Capture the cell that displays the provided text and extract its (x, y) central coordinate. 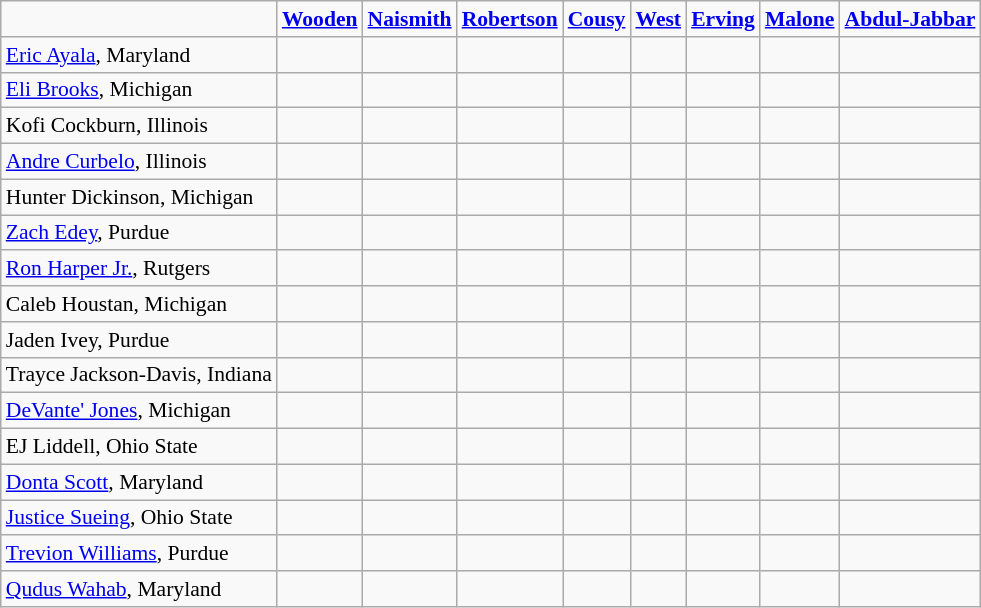
Eli Brooks, Michigan (139, 90)
Robertson (510, 19)
Malone (800, 19)
Andre Curbelo, Illinois (139, 162)
Jaden Ivey, Purdue (139, 340)
Ron Harper Jr., Rutgers (139, 269)
Cousy (597, 19)
Abdul-Jabbar (910, 19)
Wooden (320, 19)
Erving (723, 19)
Hunter Dickinson, Michigan (139, 197)
Trevion Williams, Purdue (139, 554)
Trayce Jackson-Davis, Indiana (139, 375)
EJ Liddell, Ohio State (139, 447)
Naismith (410, 19)
Qudus Wahab, Maryland (139, 589)
Donta Scott, Maryland (139, 482)
Eric Ayala, Maryland (139, 55)
Justice Sueing, Ohio State (139, 518)
Zach Edey, Purdue (139, 233)
Kofi Cockburn, Illinois (139, 126)
West (658, 19)
DeVante' Jones, Michigan (139, 411)
Caleb Houstan, Michigan (139, 304)
